Identify which cell holds the provided text, then report its (X, Y) central coordinate. 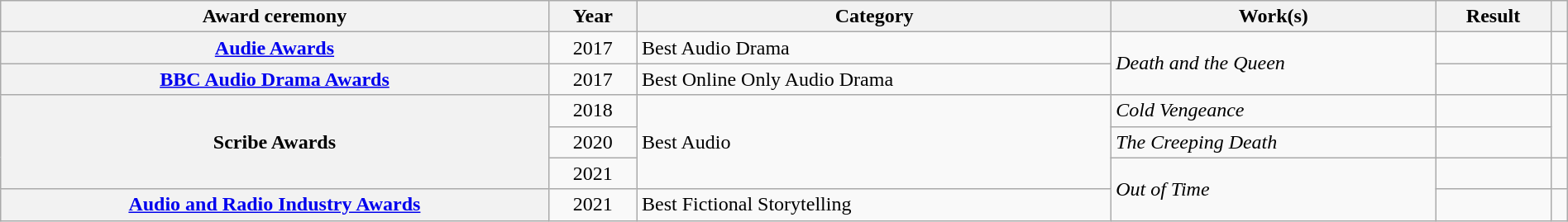
Work(s) (1274, 17)
Best Audio Drama (875, 48)
The Creeping Death (1274, 142)
Out of Time (1274, 189)
Best Audio (875, 142)
Cold Vengeance (1274, 111)
Award ceremony (275, 17)
2020 (592, 142)
Year (592, 17)
Best Fictional Storytelling (875, 205)
Death and the Queen (1274, 64)
Audie Awards (275, 48)
2018 (592, 111)
Scribe Awards (275, 142)
Result (1494, 17)
BBC Audio Drama Awards (275, 79)
Best Online Only Audio Drama (875, 79)
Audio and Radio Industry Awards (275, 205)
Category (875, 17)
